Extract the (x, y) coordinate from the center of the cell holding the provided text.  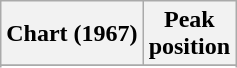
Peakposition (189, 34)
Chart (1967) (72, 34)
